Determine the [x, y] coordinate at the center of the cell enclosing the given text.  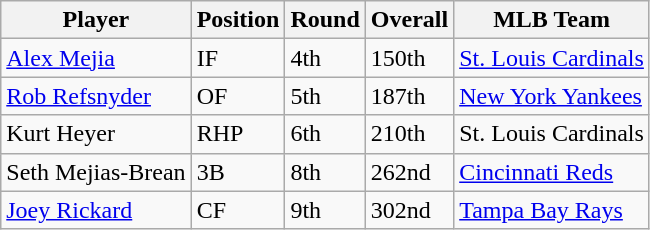
4th [325, 58]
Alex Mejia [96, 58]
Rob Refsnyder [96, 96]
302nd [409, 210]
150th [409, 58]
Joey Rickard [96, 210]
9th [325, 210]
262nd [409, 172]
Position [238, 20]
RHP [238, 134]
8th [325, 172]
Tampa Bay Rays [552, 210]
Cincinnati Reds [552, 172]
Round [325, 20]
6th [325, 134]
Player [96, 20]
Seth Mejias-Brean [96, 172]
210th [409, 134]
Overall [409, 20]
187th [409, 96]
MLB Team [552, 20]
IF [238, 58]
CF [238, 210]
5th [325, 96]
OF [238, 96]
3B [238, 172]
New York Yankees [552, 96]
Kurt Heyer [96, 134]
